Output the [X, Y] coordinate of the center of the cell containing the given text.  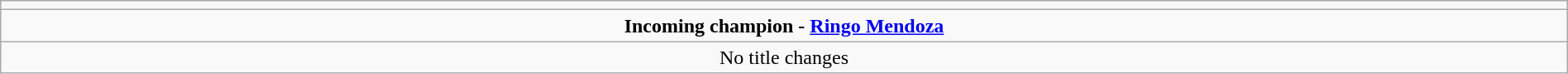
Incoming champion - Ringo Mendoza [784, 26]
No title changes [784, 57]
